Return the (x, y) coordinate for the center point of the cell that contains the specified text.  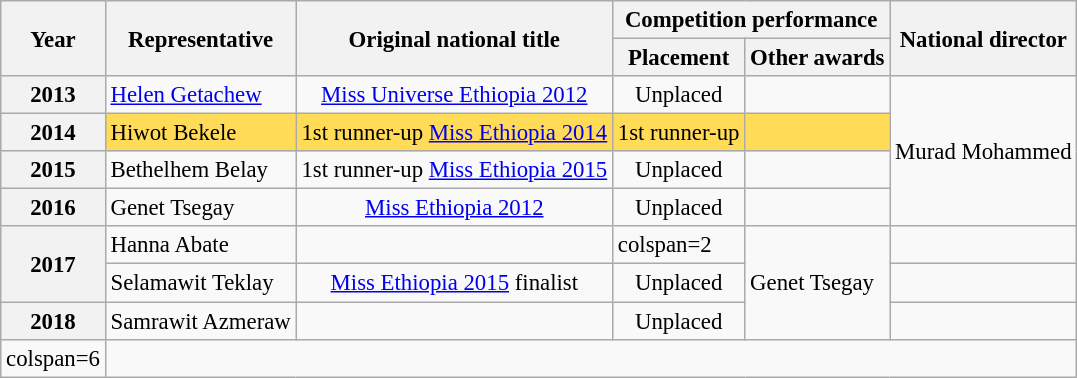
Samrawit Azmeraw (200, 321)
Murad Mohammed (984, 151)
2016 (53, 208)
National director (984, 38)
2018 (53, 321)
2015 (53, 170)
Original national title (454, 38)
Representative (200, 38)
Placement (679, 58)
Year (53, 38)
colspan=2 (679, 245)
Selamawit Teklay (200, 283)
Miss Ethiopia 2015 finalist (454, 283)
Hanna Abate (200, 245)
1st runner-up (679, 133)
Miss Universe Ethiopia 2012 (454, 95)
Miss Ethiopia 2012 (454, 208)
Hiwot Bekele (200, 133)
2014 (53, 133)
2017 (53, 264)
Other awards (818, 58)
2013 (53, 95)
Bethelhem Belay (200, 170)
colspan=6 (53, 358)
Competition performance (752, 20)
1st runner-up Miss Ethiopia 2015 (454, 170)
Helen Getachew (200, 95)
1st runner-up Miss Ethiopia 2014 (454, 133)
